Detect which cell encompasses the target text, then output its [x, y] center coordinate. 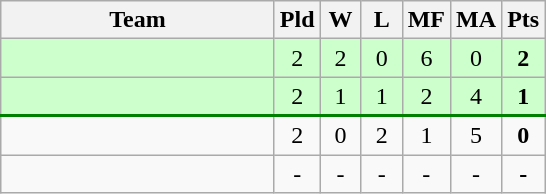
5 [476, 136]
6 [426, 58]
L [382, 20]
Pts [524, 20]
W [340, 20]
MF [426, 20]
Pld [297, 20]
Team [138, 20]
MA [476, 20]
4 [476, 96]
